From the cell containing the given text, extract its center point as (x, y) coordinate. 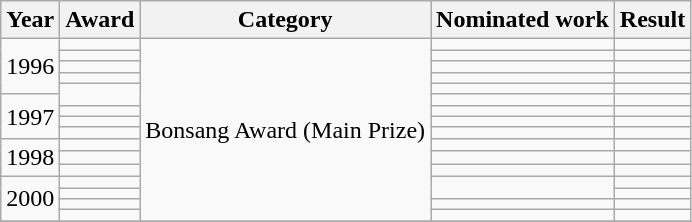
Year (30, 20)
Result (652, 20)
Award (100, 20)
Nominated work (523, 20)
1997 (30, 116)
2000 (30, 198)
1998 (30, 157)
Category (286, 20)
Bonsang Award (Main Prize) (286, 130)
1996 (30, 66)
